Determine the [x, y] coordinate at the center of the cell enclosing the given text.  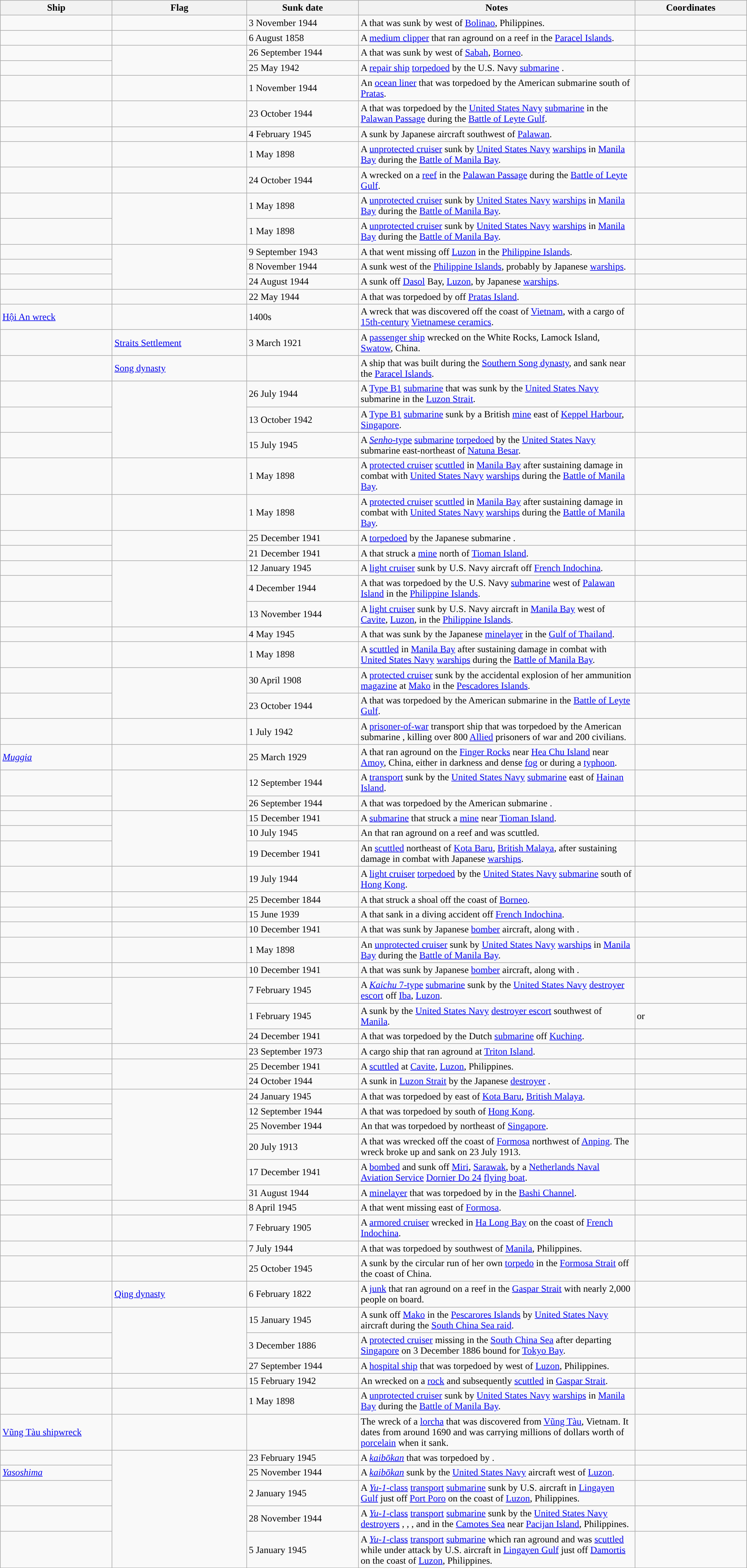
A torpedoed by the Japanese submarine . [496, 538]
A that was torpedoed by the Dutch submarine off Kuching. [496, 1036]
Ship [56, 8]
8 April 1945 [303, 1207]
5 January 1945 [303, 1549]
25 May 1942 [303, 68]
A submarine that struck a mine near Tioman Island. [496, 818]
An scuttled northeast of Kota Baru, British Malaya, after sustaining damage in combat with Japanese warships. [496, 854]
or [691, 1016]
12 January 1945 [303, 568]
A that was torpedoed by the American submarine . [496, 803]
15 July 1945 [303, 445]
A scuttled in Manila Bay after sustaining damage in combat with United States Navy warships during the Battle of Manila Bay. [496, 655]
A transport sunk by the United States Navy submarine east of Hainan Island. [496, 783]
10 July 1945 [303, 833]
A kaibōkan that was torpedoed by . [496, 1458]
A Type B1 submarine sunk by a British mine east of Keppel Harbour, Singapore. [496, 419]
A light cruiser torpedoed by the United States Navy submarine south of Hong Kong. [496, 879]
A wrecked on a reef in the Palawan Passage during the Battle of Leyte Gulf. [496, 180]
15 December 1941 [303, 818]
Sunk date [303, 8]
A that went missing east of Formosa. [496, 1207]
24 December 1941 [303, 1036]
9 September 1943 [303, 252]
A that was torpedoed by off Pratas Island. [496, 297]
A that was wrecked off the coast of Formosa northwest of Anping. The wreck broke up and sank on 23 July 1913. [496, 1147]
A sunk by the United States Navy destroyer escort southwest of Manila. [496, 1016]
A that was torpedoed by the American submarine in the Battle of Leyte Gulf. [496, 706]
A cargo ship that ran aground at Triton Island. [496, 1051]
A that struck a shoal off the coast of Borneo. [496, 899]
A Yu-1-class transport submarine sunk by the United States Navy destroyers , , , and in the Camotes Sea near Pacijan Island, Philippines. [496, 1519]
A minelayer that was torpedoed by in the Bashi Channel. [496, 1192]
20 July 1913 [303, 1147]
27 September 1944 [303, 1366]
A Yu-1-class transport submarine sunk by U.S. aircraft in Lingayen Gulf just off Port Poro on the coast of Luzon, Philippines. [496, 1493]
22 May 1944 [303, 297]
A sunk off Dasol Bay, Luzon, by Japanese warships. [496, 282]
A junk that ran aground on a reef in the Gaspar Strait with nearly 2,000 people on board. [496, 1294]
A bombed and sunk off Miri, Sarawak, by a Netherlands Naval Aviation Service Dornier Do 24 flying boat. [496, 1172]
3 December 1886 [303, 1345]
A that was torpedoed by east of Kota Baru, British Malaya. [496, 1096]
A Kaichu 7-type submarine sunk by the United States Navy destroyer escort off Iba, Luzon. [496, 991]
7 February 1945 [303, 991]
A that sank in a diving accident off French Indochina. [496, 914]
A that was sunk by west of Bolinao, Philippines. [496, 23]
Hội An wreck [56, 317]
25 December 1844 [303, 899]
A that was torpedoed by south of Hong Kong. [496, 1111]
4 December 1944 [303, 588]
A protected cruiser missing in the South China Sea after departing Singapore on 3 December 1886 bound for Tokyo Bay. [496, 1345]
An wrecked on a rock and subsequently scuttled in Gaspar Strait. [496, 1381]
A kaibōkan sunk by the United States Navy aircraft west of Luzon. [496, 1473]
19 July 1944 [303, 879]
19 December 1941 [303, 854]
A sunk in Luzon Strait by the Japanese destroyer . [496, 1081]
4 February 1945 [303, 134]
Song dynasty [180, 368]
24 January 1945 [303, 1096]
26 July 1944 [303, 394]
3 November 1944 [303, 23]
Vũng Tàu shipwreck [56, 1432]
31 August 1944 [303, 1192]
An that ran aground on a reef and was scuttled. [496, 833]
An ocean liner that was torpedoed by the American submarine south of Pratas. [496, 88]
A light cruiser sunk by U.S. Navy aircraft off French Indochina. [496, 568]
A hospital ship that was torpedoed by west of Luzon, Philippines. [496, 1366]
6 February 1822 [303, 1294]
1 July 1942 [303, 731]
Notes [496, 8]
28 November 1944 [303, 1519]
6 August 1858 [303, 38]
A that was sunk by west of Sabah, Borneo. [496, 53]
24 August 1944 [303, 282]
13 October 1942 [303, 419]
23 September 1973 [303, 1051]
7 February 1905 [303, 1228]
A scuttled at Cavite, Luzon, Philippines. [496, 1066]
A repair ship torpedoed by the U.S. Navy submarine . [496, 68]
A passenger ship wrecked on the White Rocks, Lamock Island, Swatow, China. [496, 343]
A sunk west of the Philippine Islands, probably by Japanese warships. [496, 267]
Coordinates [691, 8]
17 December 1941 [303, 1172]
2 January 1945 [303, 1493]
25 March 1929 [303, 757]
A that went missing off Luzon in the Philippine Islands. [496, 252]
23 February 1945 [303, 1458]
A armored cruiser wrecked in Ha Long Bay on the coast of French Indochina. [496, 1228]
25 October 1945 [303, 1269]
A that struck a mine north of Tioman Island. [496, 553]
Yasoshima [56, 1473]
A Senho-type submarine torpedoed by the United States Navy submarine east-northeast of Natuna Besar. [496, 445]
8 November 1944 [303, 267]
An unprotected cruiser sunk by United States Navy warships in Manila Bay during the Battle of Manila Bay. [496, 950]
1 February 1945 [303, 1016]
13 November 1944 [303, 614]
A protected cruiser sunk by the accidental explosion of her ammunition magazine at Mako in the Pescadores Islands. [496, 680]
Qing dynasty [180, 1294]
15 January 1945 [303, 1320]
A that was torpedoed by the U.S. Navy submarine west of Palawan Island in the Philippine Islands. [496, 588]
A wreck that was discovered off the coast of Vietnam, with a cargo of 15th-century Vietnamese ceramics. [496, 317]
30 April 1908 [303, 680]
15 June 1939 [303, 914]
A light cruiser sunk by U.S. Navy aircraft in Manila Bay west of Cavite, Luzon, in the Philippine Islands. [496, 614]
4 May 1945 [303, 634]
Flag [180, 8]
Straits Settlement [180, 343]
A that was torpedoed by southwest of Manila, Philippines. [496, 1248]
A sunk by the circular run of her own torpedo in the Formosa Strait off the coast of China. [496, 1269]
1 November 1944 [303, 88]
An that was torpedoed by northeast of Singapore. [496, 1126]
Muggia [56, 757]
A that was sunk by the Japanese minelayer in the Gulf of Thailand. [496, 634]
15 February 1942 [303, 1381]
21 December 1941 [303, 553]
7 July 1944 [303, 1248]
1400s [303, 317]
A that was torpedoed by the United States Navy submarine in the Palawan Passage during the Battle of Leyte Gulf. [496, 113]
A medium clipper that ran aground on a reef in the Paracel Islands. [496, 38]
A sunk by Japanese aircraft southwest of Palawan. [496, 134]
A sunk off Mako in the Pescarores Islands by United States Navy aircraft during the South China Sea raid. [496, 1320]
A that ran aground on the Finger Rocks near Hea Chu Island near Amoy, China, either in darkness and dense fog or during a typhoon. [496, 757]
A Type B1 submarine that was sunk by the United States Navy submarine in the Luzon Strait. [496, 394]
A ship that was built during the Southern Song dynasty, and sank near the Paracel Islands. [496, 368]
3 March 1921 [303, 343]
A prisoner-of-war transport ship that was torpedoed by the American submarine , killing over 800 Allied prisoners of war and 200 civilians. [496, 731]
